Determine the [x, y] coordinate at the center of the cell enclosing the given text.  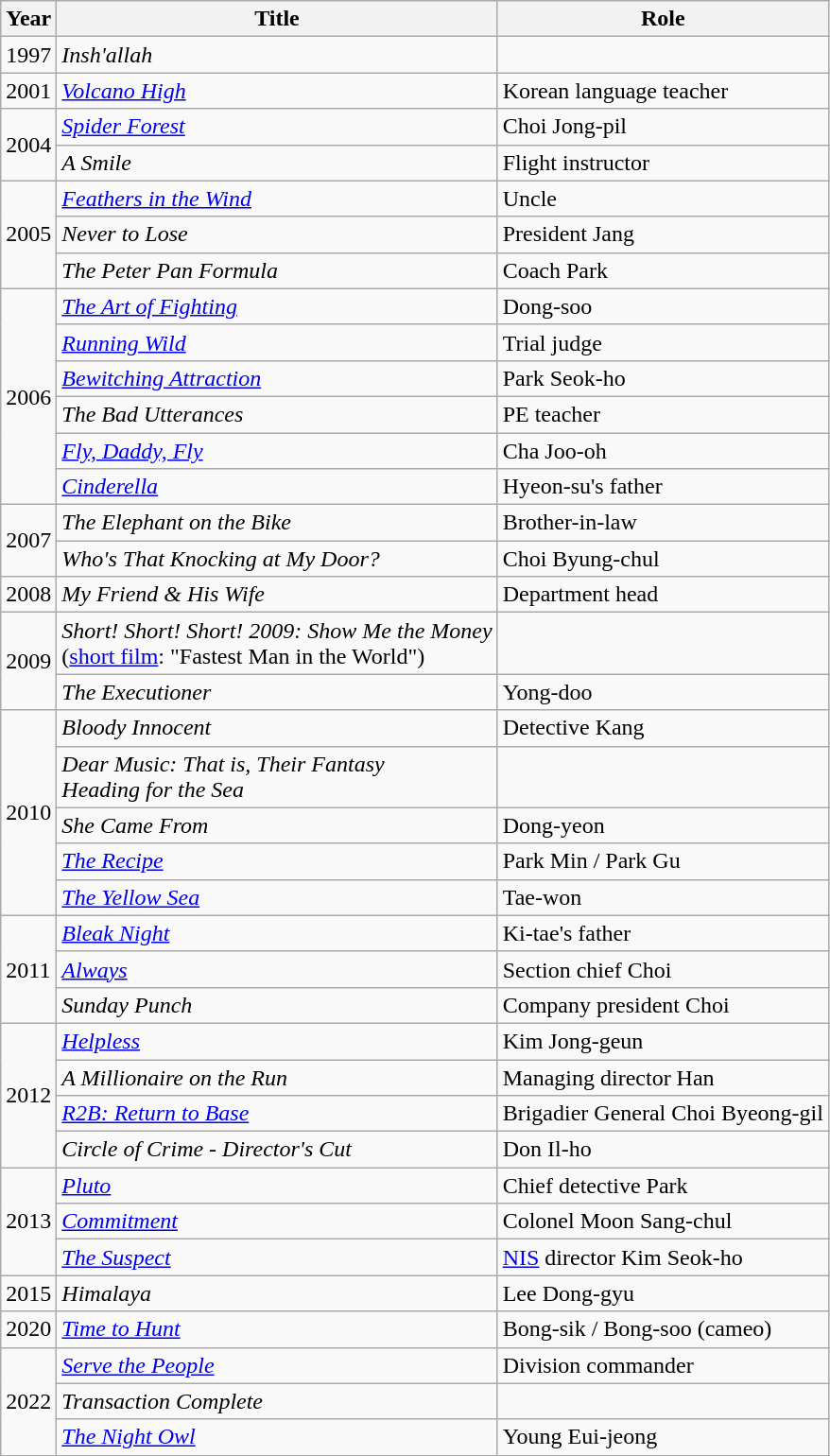
Time to Hunt [277, 1329]
Colonel Moon Sang-chul [663, 1222]
The Yellow Sea [277, 897]
2006 [28, 396]
Brother-in-law [663, 523]
Lee Dong-gyu [663, 1293]
2020 [28, 1329]
Insh'allah [277, 55]
Commitment [277, 1222]
Park Min / Park Gu [663, 861]
2010 [28, 813]
1997 [28, 55]
The Suspect [277, 1257]
A Smile [277, 163]
Bloody Innocent [277, 728]
Cinderella [277, 487]
Volcano High [277, 91]
Choi Byung-chul [663, 559]
2012 [28, 1095]
Title [277, 19]
2015 [28, 1293]
2008 [28, 595]
She Came From [277, 825]
PE teacher [663, 414]
Choi Jong-pil [663, 127]
Helpless [277, 1041]
Circle of Crime - Director's Cut [277, 1150]
Brigadier General Choi Byeong-gil [663, 1114]
2009 [28, 662]
Section chief Choi [663, 969]
Flight instructor [663, 163]
Dong-soo [663, 306]
Company president Choi [663, 1005]
Transaction Complete [277, 1401]
The Art of Fighting [277, 306]
Sunday Punch [277, 1005]
2007 [28, 541]
The Executioner [277, 692]
Detective Kang [663, 728]
Himalaya [277, 1293]
Ki-tae's father [663, 933]
Fly, Daddy, Fly [277, 451]
Bleak Night [277, 933]
Never to Lose [277, 234]
R2B: Return to Base [277, 1114]
Dear Music: That is, Their Fantasy Heading for the Sea [277, 777]
The Recipe [277, 861]
Dong-yeon [663, 825]
Coach Park [663, 270]
Kim Jong-geun [663, 1041]
Yong-doo [663, 692]
Pluto [277, 1186]
Chief detective Park [663, 1186]
Park Seok-ho [663, 378]
Always [277, 969]
Korean language teacher [663, 91]
Spider Forest [277, 127]
Role [663, 19]
Serve the People [277, 1365]
Division commander [663, 1365]
Cha Joo-oh [663, 451]
Managing director Han [663, 1077]
My Friend & His Wife [277, 595]
A Millionaire on the Run [277, 1077]
Who's That Knocking at My Door? [277, 559]
Running Wild [277, 342]
2011 [28, 969]
2001 [28, 91]
Department head [663, 595]
Feathers in the Wind [277, 199]
President Jang [663, 234]
2022 [28, 1401]
2013 [28, 1222]
Bong-sik / Bong-soo (cameo) [663, 1329]
Bewitching Attraction [277, 378]
2004 [28, 145]
The Peter Pan Formula [277, 270]
NIS director Kim Seok-ho [663, 1257]
The Night Owl [277, 1437]
The Elephant on the Bike [277, 523]
Don Il-ho [663, 1150]
Young Eui-jeong [663, 1437]
Year [28, 19]
2005 [28, 234]
Tae-won [663, 897]
Short! Short! Short! 2009: Show Me the Money (short film: "Fastest Man in the World") [277, 643]
The Bad Utterances [277, 414]
Hyeon-su's father [663, 487]
Trial judge [663, 342]
Uncle [663, 199]
